Provide the (x, y) coordinate of the cell's center where the given text is located.  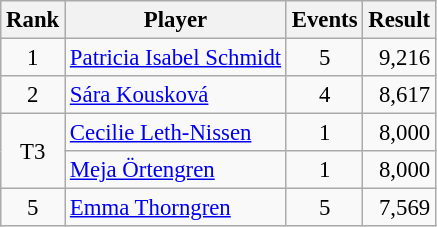
Emma Thorngren (176, 208)
9,216 (400, 58)
4 (324, 95)
Player (176, 20)
Cecilie Leth-Nissen (176, 133)
7,569 (400, 208)
Patricia Isabel Schmidt (176, 58)
T3 (33, 152)
Meja Örtengren (176, 170)
Events (324, 20)
Rank (33, 20)
8,617 (400, 95)
Result (400, 20)
Sára Kousková (176, 95)
2 (33, 95)
